Search for the cell housing the specified text and yield its [X, Y] center coordinate. 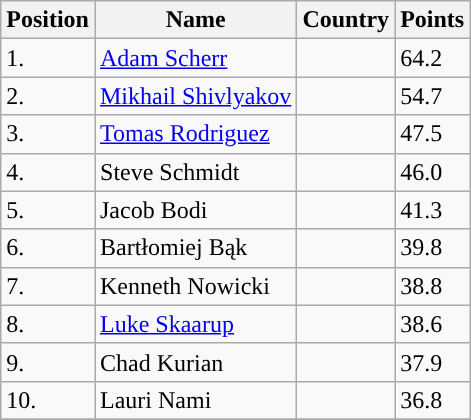
6. [48, 248]
3. [48, 134]
46.0 [432, 172]
41.3 [432, 210]
Country [346, 20]
Jacob Bodi [195, 210]
64.2 [432, 58]
Steve Schmidt [195, 172]
7. [48, 286]
Tomas Rodriguez [195, 134]
1. [48, 58]
39.8 [432, 248]
54.7 [432, 96]
Adam Scherr [195, 58]
Mikhail Shivlyakov [195, 96]
2. [48, 96]
47.5 [432, 134]
Luke Skaarup [195, 324]
Points [432, 20]
37.9 [432, 362]
38.6 [432, 324]
Kenneth Nowicki [195, 286]
36.8 [432, 400]
5. [48, 210]
38.8 [432, 286]
Position [48, 20]
9. [48, 362]
10. [48, 400]
Name [195, 20]
Chad Kurian [195, 362]
4. [48, 172]
Bartłomiej Bąk [195, 248]
Lauri Nami [195, 400]
8. [48, 324]
